Return [x, y] of the center of cell containing provided text 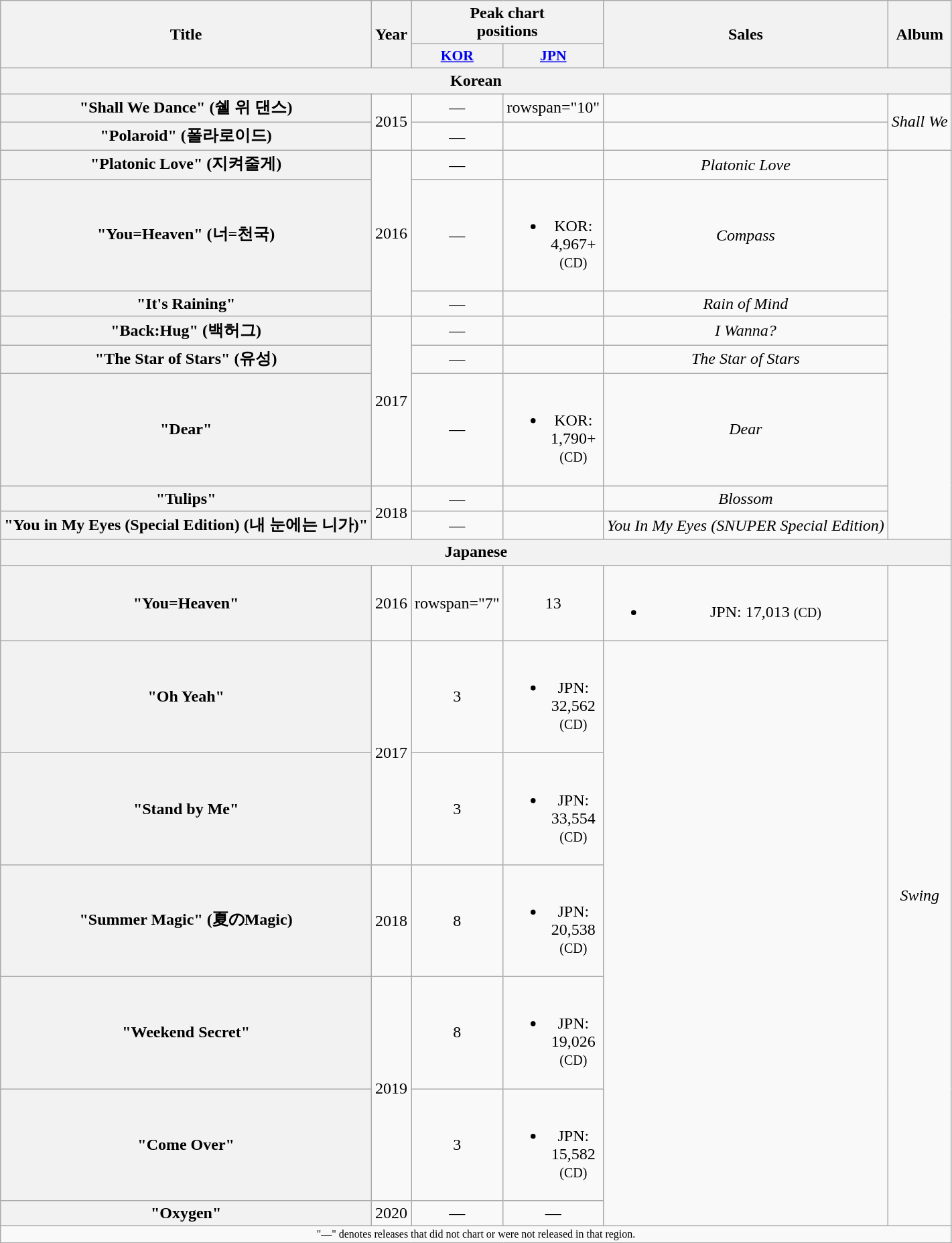
rowspan="7" [458, 603]
Shall We [919, 122]
Korean [476, 80]
KOR [458, 56]
"You in My Eyes (Special Edition) (내 눈에는 니가)" [186, 525]
I Wanna? [746, 331]
JPN: 32,562 (CD) [553, 697]
rowspan="10" [553, 109]
KOR: 1,790+ (CD) [553, 429]
Peak chart positions [508, 23]
13 [553, 603]
"Tulips" [186, 498]
Year [391, 35]
"The Star of Stars" (유성) [186, 359]
"Polaroid" (폴라로이드) [186, 137]
Platonic Love [746, 165]
2019 [391, 1088]
Swing [919, 895]
Sales [746, 35]
JPN: 19,026 (CD) [553, 1032]
"It's Raining" [186, 304]
You In My Eyes (SNUPER Special Edition) [746, 525]
"You=Heaven" (너=천국) [186, 235]
Title [186, 35]
2015 [391, 122]
"—" denotes releases that did not chart or were not released in that region. [476, 1234]
"Platonic Love" (지켜줄게) [186, 165]
Blossom [746, 498]
Album [919, 35]
"Come Over" [186, 1144]
2020 [391, 1214]
"Summer Magic" (夏のMagic) [186, 921]
"You=Heaven" [186, 603]
"Stand by Me" [186, 808]
"Shall We Dance" (쉘 위 댄스) [186, 109]
Compass [746, 235]
Japanese [476, 552]
KOR: 4,967+ (CD) [553, 235]
"Dear" [186, 429]
"Oxygen" [186, 1214]
JPN: 15,582 (CD) [553, 1144]
Dear [746, 429]
JPN: 33,554 (CD) [553, 808]
"Weekend Secret" [186, 1032]
The Star of Stars [746, 359]
JPN: 17,013 (CD) [746, 603]
"Back:Hug" (백허그) [186, 331]
"Oh Yeah" [186, 697]
JPN [553, 56]
JPN: 20,538 (CD) [553, 921]
Rain of Mind [746, 304]
